Output the (X, Y) coordinate of the center of the cell containing the given text.  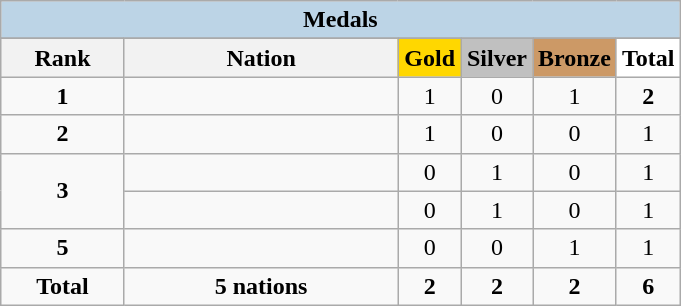
Silver (496, 58)
5 nations (261, 286)
Nation (261, 58)
3 (63, 191)
Medals (340, 20)
Gold (430, 58)
Bronze (574, 58)
6 (648, 286)
Rank (63, 58)
5 (63, 248)
